Detect which cell encompasses the target text, then output its [x, y] center coordinate. 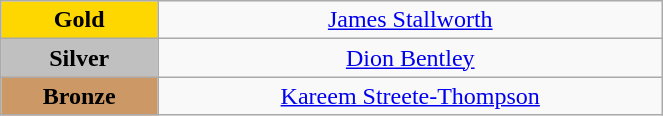
Silver [80, 58]
James Stallworth [410, 20]
Gold [80, 20]
Dion Bentley [410, 58]
Bronze [80, 96]
Kareem Streete-Thompson [410, 96]
